Provide the (x, y) coordinate of the cell's center where the given text is located.  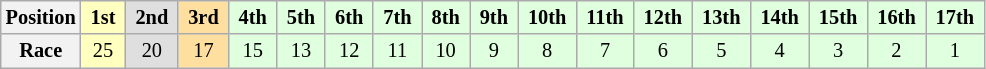
11 (397, 51)
25 (104, 51)
2 (896, 51)
11th (604, 17)
4 (779, 51)
6 (663, 51)
14th (779, 17)
20 (152, 51)
3rd (203, 17)
6th (349, 17)
15th (838, 17)
13th (721, 17)
9 (494, 51)
12th (663, 17)
17 (203, 51)
Position (41, 17)
4th (253, 17)
17th (955, 17)
5 (721, 51)
10th (547, 17)
3 (838, 51)
7th (397, 17)
5th (301, 17)
8th (446, 17)
2nd (152, 17)
12 (349, 51)
16th (896, 17)
Race (41, 51)
1 (955, 51)
13 (301, 51)
8 (547, 51)
7 (604, 51)
1st (104, 17)
10 (446, 51)
15 (253, 51)
9th (494, 17)
